Return the [x, y] coordinate for the center point of the cell that contains the specified text.  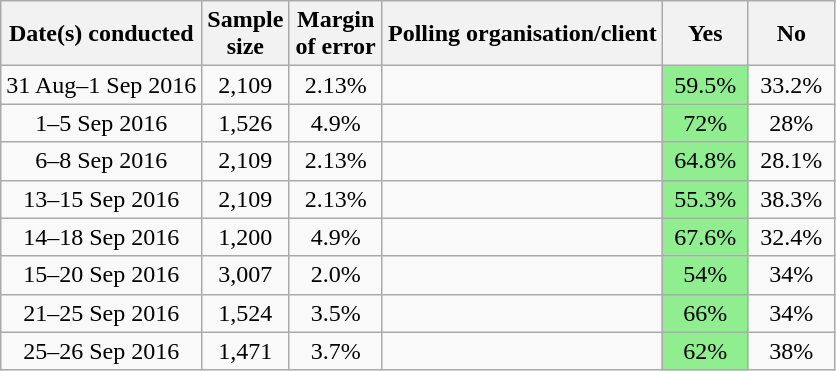
No [791, 34]
14–18 Sep 2016 [102, 237]
Polling organisation/client [522, 34]
1,526 [246, 123]
1,200 [246, 237]
Sample size [246, 34]
38.3% [791, 199]
1,524 [246, 313]
38% [791, 351]
32.4% [791, 237]
1–5 Sep 2016 [102, 123]
31 Aug–1 Sep 2016 [102, 85]
Date(s) conducted [102, 34]
66% [705, 313]
67.6% [705, 237]
62% [705, 351]
72% [705, 123]
Yes [705, 34]
1,471 [246, 351]
3.5% [336, 313]
54% [705, 275]
25–26 Sep 2016 [102, 351]
28% [791, 123]
2.0% [336, 275]
13–15 Sep 2016 [102, 199]
28.1% [791, 161]
64.8% [705, 161]
3,007 [246, 275]
3.7% [336, 351]
15–20 Sep 2016 [102, 275]
55.3% [705, 199]
21–25 Sep 2016 [102, 313]
59.5% [705, 85]
33.2% [791, 85]
Margin of error [336, 34]
6–8 Sep 2016 [102, 161]
